Find where the given text appears and provide that cell's center as [x, y] coordinate. 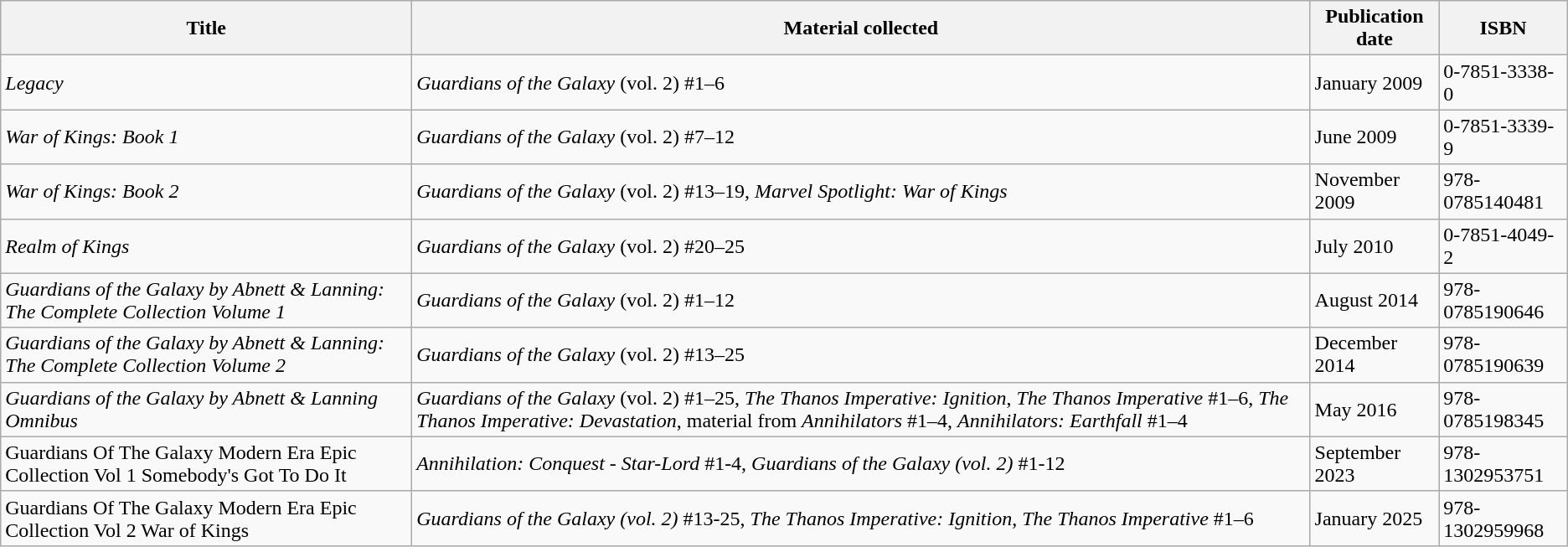
August 2014 [1375, 300]
0-7851-3338-0 [1503, 82]
978-1302959968 [1503, 518]
November 2009 [1375, 191]
978-0785190639 [1503, 355]
Guardians of the Galaxy (vol. 2) #1–6 [861, 82]
Realm of Kings [206, 246]
September 2023 [1375, 464]
July 2010 [1375, 246]
978-0785190646 [1503, 300]
Guardians of the Galaxy by Abnett & Lanning: The Complete Collection Volume 1 [206, 300]
0-7851-4049-2 [1503, 246]
January 2025 [1375, 518]
June 2009 [1375, 137]
Guardians of the Galaxy (vol. 2) #7–12 [861, 137]
Guardians of the Galaxy by Abnett & Lanning Omnibus [206, 409]
Guardians of the Galaxy (vol. 2) #13–25 [861, 355]
978-1302953751 [1503, 464]
Guardians of the Galaxy (vol. 2) #20–25 [861, 246]
ISBN [1503, 28]
Guardians of the Galaxy (vol. 2) #13–19, Marvel Spotlight: War of Kings [861, 191]
Guardians of the Galaxy (vol. 2) #1–12 [861, 300]
War of Kings: Book 2 [206, 191]
Material collected [861, 28]
Legacy [206, 82]
May 2016 [1375, 409]
978-0785198345 [1503, 409]
Guardians of the Galaxy by Abnett & Lanning: The Complete Collection Volume 2 [206, 355]
Publication date [1375, 28]
Annihilation: Conquest - Star-Lord #1-4, Guardians of the Galaxy (vol. 2) #1-12 [861, 464]
War of Kings: Book 1 [206, 137]
Title [206, 28]
Guardians of the Galaxy (vol. 2) #13-25, The Thanos Imperative: Ignition, The Thanos Imperative #1–6 [861, 518]
Guardians Of The Galaxy Modern Era Epic Collection Vol 2 War of Kings [206, 518]
978-0785140481 [1503, 191]
December 2014 [1375, 355]
Guardians Of The Galaxy Modern Era Epic Collection Vol 1 Somebody's Got To Do It [206, 464]
0-7851-3339-9 [1503, 137]
January 2009 [1375, 82]
